Output the [X, Y] coordinate of the center of the cell containing the given text.  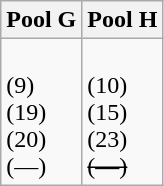
(9) (19) (20) (—) [42, 112]
(10) (15) (23) (—) [122, 112]
Pool H [122, 20]
Pool G [42, 20]
